Search for the cell housing the specified text and yield its (x, y) center coordinate. 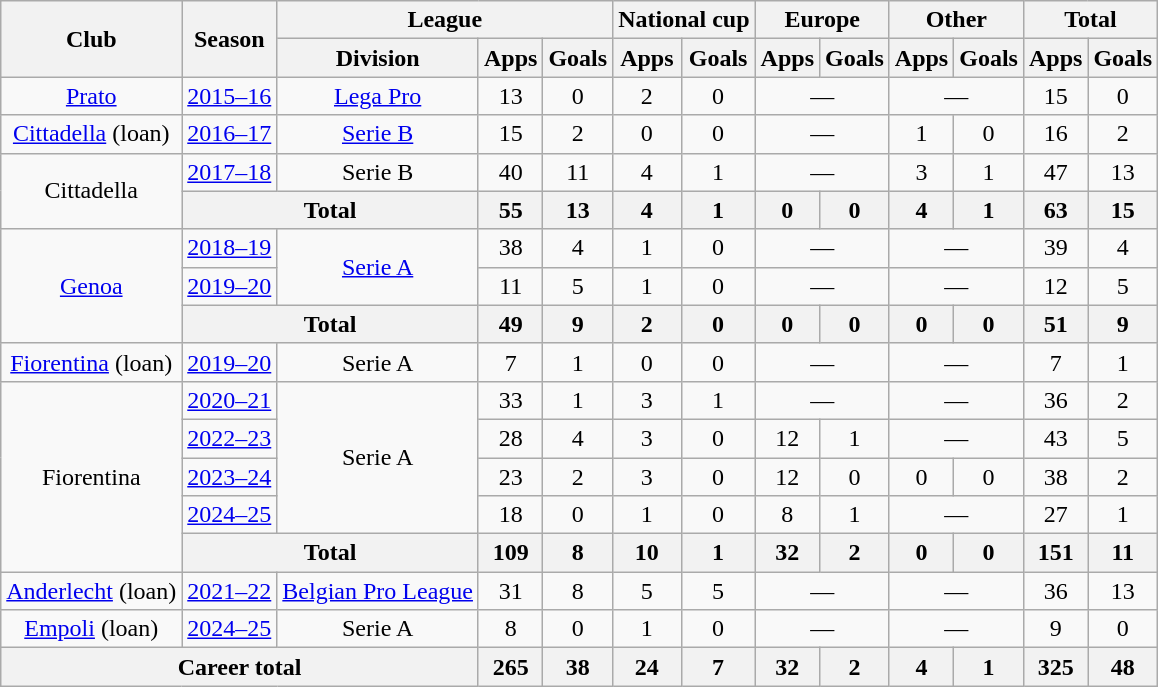
27 (1055, 515)
League (445, 20)
Fiorentina (loan) (92, 362)
48 (1123, 667)
28 (510, 438)
2018–19 (230, 248)
Season (230, 39)
43 (1055, 438)
Club (92, 39)
39 (1055, 248)
51 (1055, 324)
2017–18 (230, 172)
23 (510, 477)
10 (647, 553)
325 (1055, 667)
33 (510, 400)
Genoa (92, 286)
265 (510, 667)
16 (1055, 134)
Empoli (loan) (92, 629)
National cup (684, 20)
31 (510, 591)
2022–23 (230, 438)
109 (510, 553)
2015–16 (230, 96)
18 (510, 515)
Lega Pro (378, 96)
Cittadella (loan) (92, 134)
2021–22 (230, 591)
2016–17 (230, 134)
Other (956, 20)
Belgian Pro League (378, 591)
49 (510, 324)
2020–21 (230, 400)
Cittadella (92, 191)
Anderlecht (loan) (92, 591)
24 (647, 667)
Division (378, 58)
Fiorentina (92, 476)
Europe (822, 20)
Prato (92, 96)
40 (510, 172)
63 (1055, 210)
151 (1055, 553)
2023–24 (230, 477)
55 (510, 210)
47 (1055, 172)
Career total (240, 667)
